Scan for the cell matching the given text and deliver its (X, Y) coordinate at center. 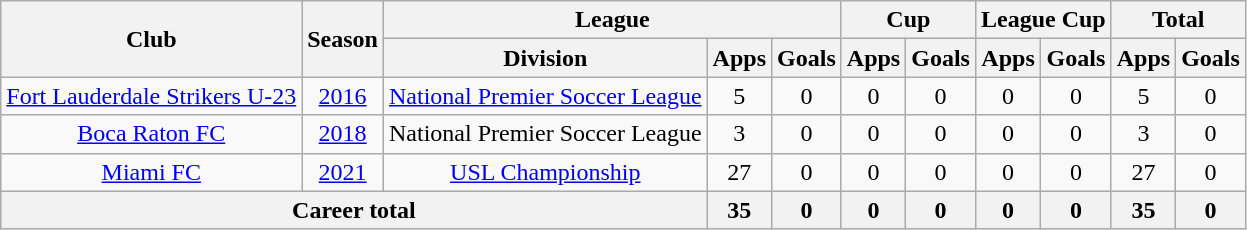
Fort Lauderdale Strikers U-23 (152, 96)
Career total (354, 210)
Season (343, 39)
Total (1178, 20)
League (612, 20)
Club (152, 39)
2018 (343, 134)
Cup (908, 20)
2021 (343, 172)
2016 (343, 96)
Miami FC (152, 172)
USL Championship (545, 172)
Boca Raton FC (152, 134)
League Cup (1043, 20)
Division (545, 58)
